Output the (X, Y) coordinate of the center of the cell containing the given text.  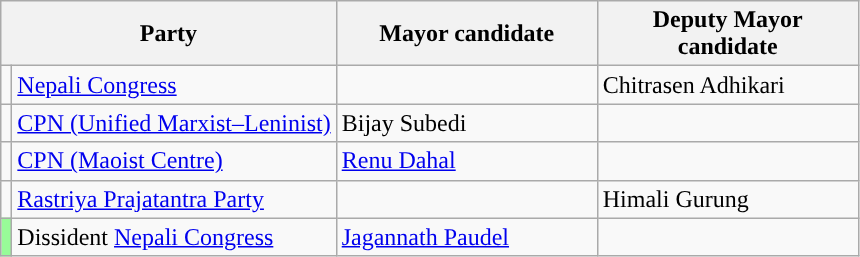
Bijay Subedi (466, 123)
Party (168, 34)
Jagannath Paudel (466, 237)
Deputy Mayor candidate (728, 34)
Himali Gurung (728, 199)
Renu Dahal (466, 161)
Rastriya Prajatantra Party (174, 199)
Chitrasen Adhikari (728, 85)
CPN (Maoist Centre) (174, 161)
Mayor candidate (466, 34)
Dissident Nepali Congress (174, 237)
Nepali Congress (174, 85)
CPN (Unified Marxist–Leninist) (174, 123)
